For the text-containing cell, return its midpoint in (X, Y) coordinate format. 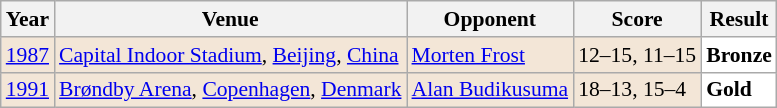
Brøndby Arena, Copenhagen, Denmark (230, 90)
Alan Budikusuma (490, 90)
Opponent (490, 19)
Bronze (739, 55)
Morten Frost (490, 55)
Year (28, 19)
1987 (28, 55)
Score (637, 19)
Gold (739, 90)
Result (739, 19)
Venue (230, 19)
18–13, 15–4 (637, 90)
12–15, 11–15 (637, 55)
Capital Indoor Stadium, Beijing, China (230, 55)
1991 (28, 90)
